Detect which cell encompasses the target text, then output its (X, Y) center coordinate. 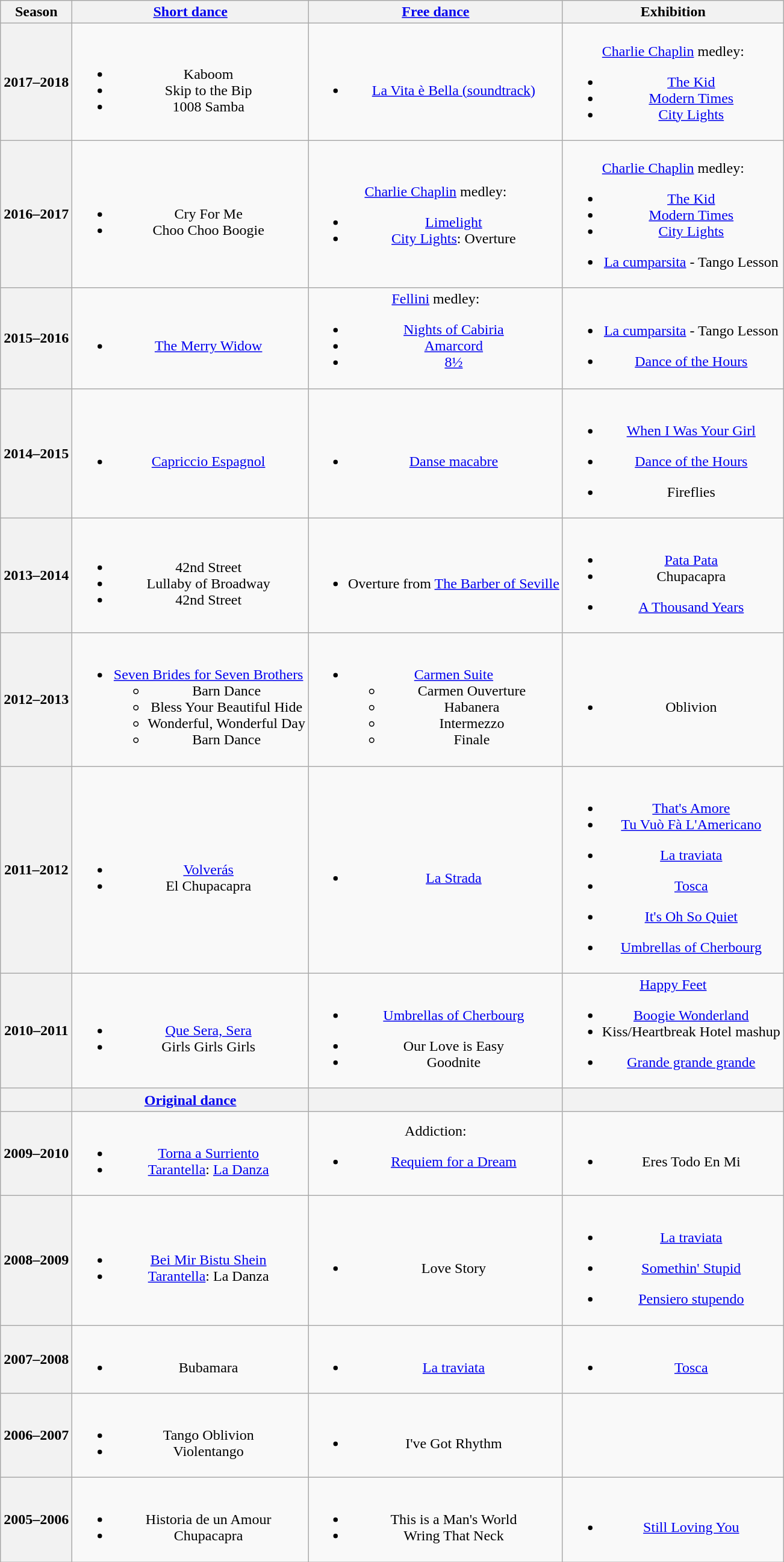
Cry For Me Choo Choo Boogie (190, 214)
Carmen Suite Carmen OuvertureHabaneraIntermezzoFinale (436, 700)
Overture from The Barber of Seville (436, 576)
Bei Mir Bistu Shein Tarantella: La Danza (190, 1260)
Charlie Chaplin medley:The KidModern TimesCity LightsLa cumparsita - Tango Lesson (673, 214)
La Vita è Bella (soundtrack) (436, 82)
Bubamara (190, 1358)
Pata Pata ChupacapraA Thousand Years (673, 576)
2017–2018 (36, 82)
2014–2015 (36, 453)
2015–2016 (36, 338)
Seven Brides for Seven Brothers Barn Dance Bless Your Beautiful Hide Wonderful, Wonderful Day Barn Dance (190, 700)
2016–2017 (36, 214)
When I Was Your Girl Dance of the Hours Fireflies (673, 453)
Tosca (673, 1358)
Historia de un AmourChupacapra (190, 1520)
Tango OblivionViolentango (190, 1436)
Short dance (190, 12)
Kaboom Skip to the Bip 1008 Samba (190, 82)
2013–2014 (36, 576)
I've Got Rhythm (436, 1436)
That's Amore Tu Vuò Fà L'Americano La traviata Tosca It's Oh So Quiet Umbrellas of Cherbourg (673, 870)
La Strada (436, 870)
Eres Todo En Mi (673, 1153)
42nd Street Lullaby of Broadway 42nd Street (190, 576)
Free dance (436, 12)
Exhibition (673, 12)
Addiction:Requiem for a Dream (436, 1153)
Happy FeetBoogie WonderlandKiss/Heartbreak Hotel mashupGrande grande grande (673, 1031)
Volverás El Chupacapra (190, 870)
This is a Man's World Wring That Neck (436, 1520)
2006–2007 (36, 1436)
Oblivion (673, 700)
Danse macabre (436, 453)
Capriccio Espagnol (190, 453)
La traviata Somethin' Stupid Pensiero stupendo (673, 1260)
2011–2012 (36, 870)
2009–2010 (36, 1153)
Umbrellas of Cherbourg Our Love is EasyGoodnite (436, 1031)
Original dance (190, 1100)
Charlie Chaplin medley:The KidModern TimesCity Lights (673, 82)
La cumparsita - Tango LessonDance of the Hours (673, 338)
Torna a Surriento Tarantella: La Danza (190, 1153)
Fellini medley:Nights of CabiriaAmarcord8½ (436, 338)
2012–2013 (36, 700)
The Merry Widow (190, 338)
2007–2008 (36, 1358)
2005–2006 (36, 1520)
Still Loving You (673, 1520)
Que Sera, Sera Girls Girls Girls (190, 1031)
2010–2011 (36, 1031)
2008–2009 (36, 1260)
Love Story (436, 1260)
Season (36, 12)
Charlie Chaplin medley:LimelightCity Lights: Overture (436, 214)
La traviata (436, 1358)
